Extract the (x, y) coordinate from the center of the cell holding the provided text.  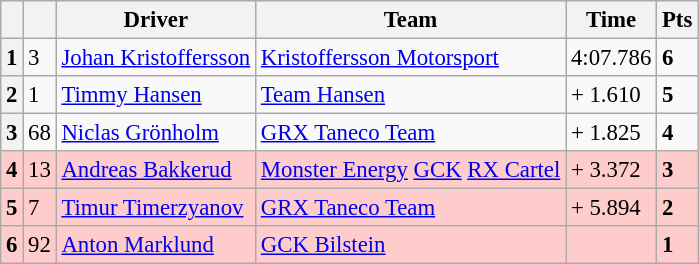
+ 3.372 (612, 170)
92 (40, 245)
GCK Bilstein (410, 245)
Anton Marklund (156, 245)
Pts (678, 20)
Time (612, 20)
13 (40, 170)
Driver (156, 20)
+ 1.610 (612, 95)
+ 5.894 (612, 208)
Timur Timerzyanov (156, 208)
4:07.786 (612, 58)
Team (410, 20)
Timmy Hansen (156, 95)
Team Hansen (410, 95)
Andreas Bakkerud (156, 170)
68 (40, 133)
+ 1.825 (612, 133)
Johan Kristoffersson (156, 58)
Kristoffersson Motorsport (410, 58)
Monster Energy GCK RX Cartel (410, 170)
Niclas Grönholm (156, 133)
7 (40, 208)
